For the text-containing cell, return its midpoint in [x, y] coordinate format. 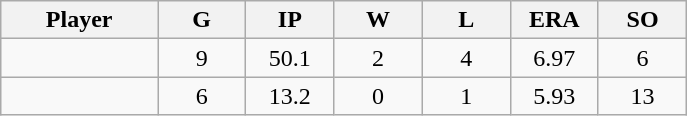
0 [378, 96]
13.2 [290, 96]
Player [80, 20]
1 [466, 96]
W [378, 20]
5.93 [554, 96]
G [202, 20]
6.97 [554, 58]
SO [642, 20]
L [466, 20]
IP [290, 20]
50.1 [290, 58]
ERA [554, 20]
4 [466, 58]
2 [378, 58]
9 [202, 58]
13 [642, 96]
